Identify which cell holds the provided text, then report its (x, y) central coordinate. 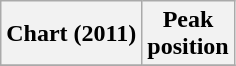
Chart (2011) (72, 34)
Peakposition (188, 34)
